Pinpoint the cell where the given text exists, returning its (X, Y) midpoint coordinate. 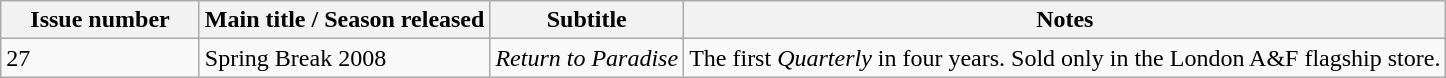
Subtitle (587, 20)
27 (100, 58)
Main title / Season released (344, 20)
Return to Paradise (587, 58)
The first Quarterly in four years. Sold only in the London A&F flagship store. (1065, 58)
Spring Break 2008 (344, 58)
Issue number (100, 20)
Notes (1065, 20)
